Provide the (X, Y) coordinate of the cell's center where the given text is located.  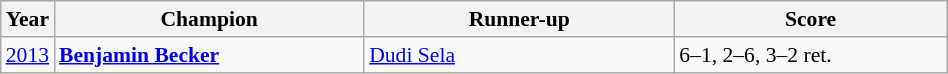
6–1, 2–6, 3–2 ret. (810, 55)
Champion (209, 19)
Runner-up (519, 19)
Year (28, 19)
Score (810, 19)
Dudi Sela (519, 55)
2013 (28, 55)
Benjamin Becker (209, 55)
